Provide the [x, y] coordinate of the cell's center where the given text is located.  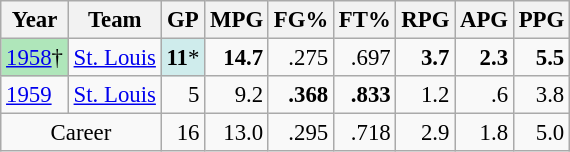
2.3 [484, 58]
3.8 [541, 95]
PPG [541, 20]
.697 [364, 58]
1.8 [484, 133]
APG [484, 20]
9.2 [237, 95]
14.7 [237, 58]
Year [35, 20]
FG% [300, 20]
5.0 [541, 133]
Career [81, 133]
.295 [300, 133]
.6 [484, 95]
1958† [35, 58]
Team [114, 20]
5 [183, 95]
MPG [237, 20]
16 [183, 133]
13.0 [237, 133]
1959 [35, 95]
11* [183, 58]
.368 [300, 95]
.833 [364, 95]
2.9 [426, 133]
.718 [364, 133]
5.5 [541, 58]
3.7 [426, 58]
GP [183, 20]
FT% [364, 20]
.275 [300, 58]
RPG [426, 20]
1.2 [426, 95]
